For the text-containing cell, return its midpoint in (x, y) coordinate format. 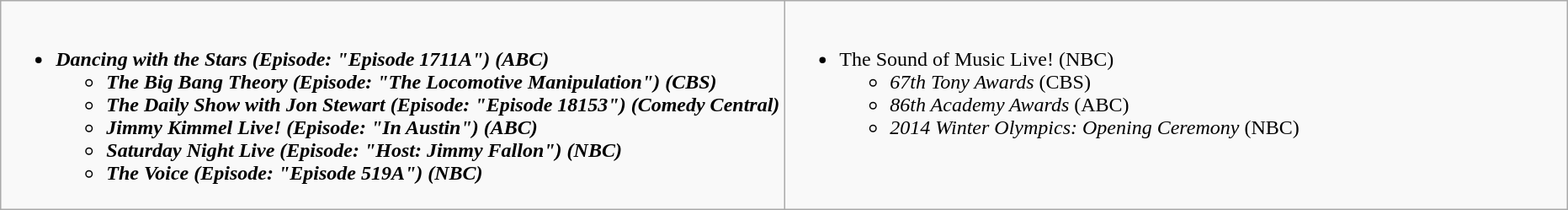
The Sound of Music Live! (NBC)67th Tony Awards (CBS)86th Academy Awards (ABC)2014 Winter Olympics: Opening Ceremony (NBC) (1177, 105)
